Capture the cell that displays the provided text and extract its [x, y] central coordinate. 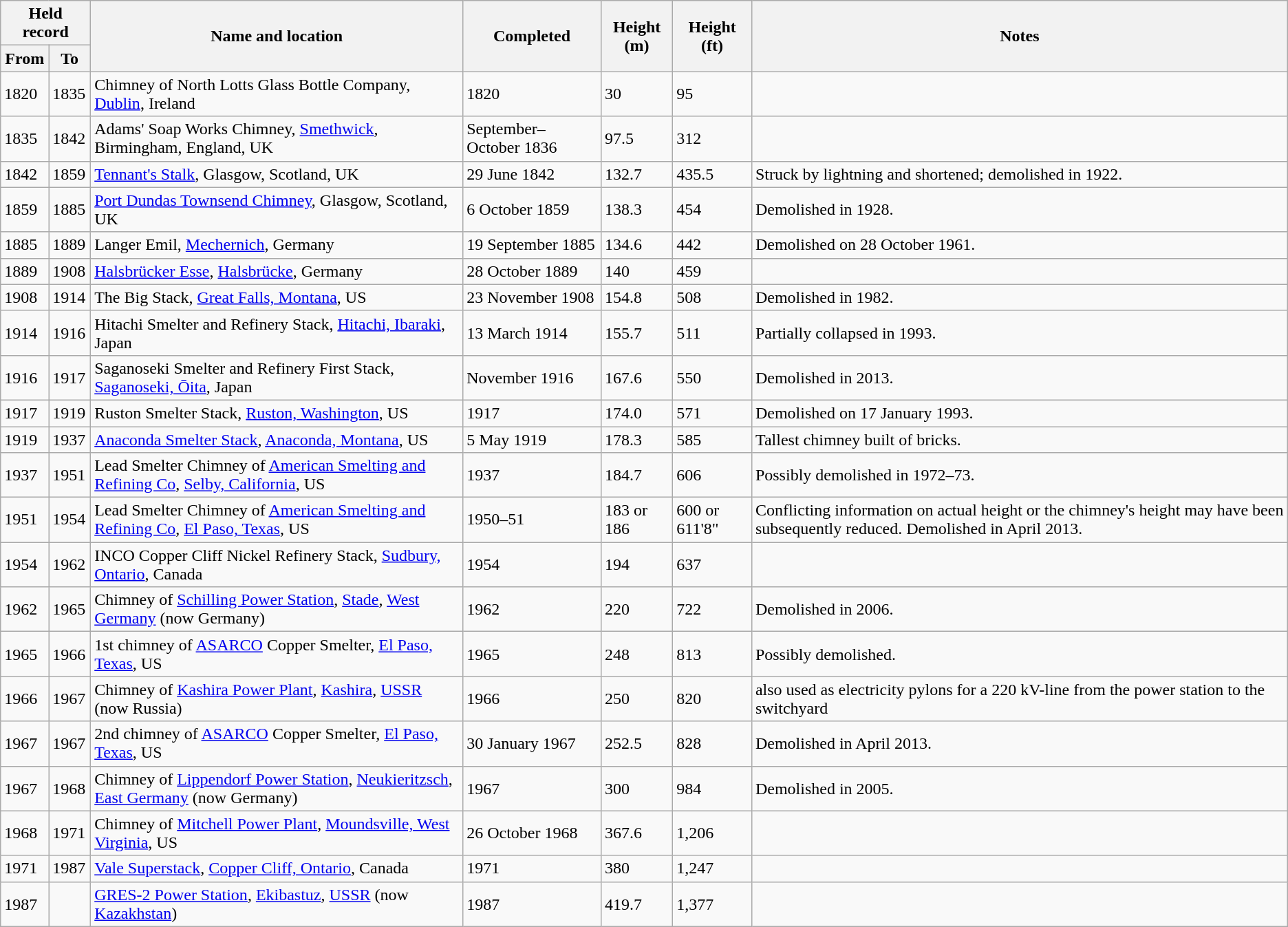
167.6 [636, 377]
600 or 611'8" [713, 520]
550 [713, 377]
Chimney of Lippendorf Power Station, Neukieritzsch, East Germany (now Germany) [277, 789]
30 January 1967 [533, 743]
19 September 1885 [533, 245]
Port Dundas Townsend Chimney, Glasgow, Scotland, UK [277, 209]
184.7 [636, 475]
419.7 [636, 904]
Chimney of Schilling Power Station, Stade, West Germany (now Germany) [277, 610]
1st chimney of ASARCO Copper Smelter, El Paso, Texas, US [277, 654]
459 [713, 271]
722 [713, 610]
Partially collapsed in 1993. [1020, 333]
585 [713, 440]
220 [636, 610]
571 [713, 413]
6 October 1859 [533, 209]
97.5 [636, 139]
Demolished in 2005. [1020, 789]
511 [713, 333]
Demolished on 17 January 1993. [1020, 413]
Langer Emil, Mechernich, Germany [277, 245]
5 May 1919 [533, 440]
154.8 [636, 297]
312 [713, 139]
Height (m) [636, 36]
140 [636, 271]
606 [713, 475]
Anaconda Smelter Stack, Anaconda, Montana, US [277, 440]
29 June 1842 [533, 174]
248 [636, 654]
508 [713, 297]
also used as electricity pylons for a 220 kV-line from the power station to the switchyard [1020, 699]
Ruston Smelter Stack, Ruston, Washington, US [277, 413]
435.5 [713, 174]
820 [713, 699]
INCO Copper Cliff Nickel Refinery Stack, Sudbury, Ontario, Canada [277, 564]
132.7 [636, 174]
380 [636, 869]
250 [636, 699]
Chimney of Kashira Power Plant, Kashira, USSR (now Russia) [277, 699]
637 [713, 564]
September–October 1836 [533, 139]
Struck by lightning and shortened; demolished in 1922. [1020, 174]
Held record [45, 23]
13 March 1914 [533, 333]
From [25, 58]
28 October 1889 [533, 271]
Demolished in 1982. [1020, 297]
95 [713, 94]
The Big Stack, Great Falls, Montana, US [277, 297]
Demolished in 2006. [1020, 610]
Chimney of North Lotts Glass Bottle Company, Dublin, Ireland [277, 94]
26 October 1968 [533, 833]
1,247 [713, 869]
1,206 [713, 833]
2nd chimney of ASARCO Copper Smelter, El Paso, Texas, US [277, 743]
Height (ft) [713, 36]
Completed [533, 36]
To [70, 58]
Demolished in 2013. [1020, 377]
Saganoseki Smelter and Refinery First Stack, Saganoseki, Ōita, Japan [277, 377]
454 [713, 209]
Name and location [277, 36]
1950–51 [533, 520]
GRES-2 Power Station, Ekibastuz, USSR (now Kazakhstan) [277, 904]
30 [636, 94]
Possibly demolished in 1972–73. [1020, 475]
Chimney of Mitchell Power Plant, Moundsville, West Virginia, US [277, 833]
300 [636, 789]
Tallest chimney built of bricks. [1020, 440]
134.6 [636, 245]
Halsbrücker Esse, Halsbrücke, Germany [277, 271]
Conflicting information on actual height or the chimney's height may have been subsequently reduced. Demolished in April 2013. [1020, 520]
Lead Smelter Chimney of American Smelting and Refining Co, El Paso, Texas, US [277, 520]
442 [713, 245]
178.3 [636, 440]
984 [713, 789]
Demolished on 28 October 1961. [1020, 245]
November 1916 [533, 377]
Demolished in April 2013. [1020, 743]
Demolished in 1928. [1020, 209]
Lead Smelter Chimney of American Smelting and Refining Co, Selby, California, US [277, 475]
Adams' Soap Works Chimney, Smethwick, Birmingham, England, UK [277, 139]
828 [713, 743]
Possibly demolished. [1020, 654]
813 [713, 654]
Tennant's Stalk, Glasgow, Scotland, UK [277, 174]
1,377 [713, 904]
252.5 [636, 743]
138.3 [636, 209]
174.0 [636, 413]
Notes [1020, 36]
194 [636, 564]
155.7 [636, 333]
183 or 186 [636, 520]
Hitachi Smelter and Refinery Stack, Hitachi, Ibaraki, Japan [277, 333]
23 November 1908 [533, 297]
367.6 [636, 833]
Vale Superstack, Copper Cliff, Ontario, Canada [277, 869]
